Output the (x, y) coordinate of the center of the cell containing the given text.  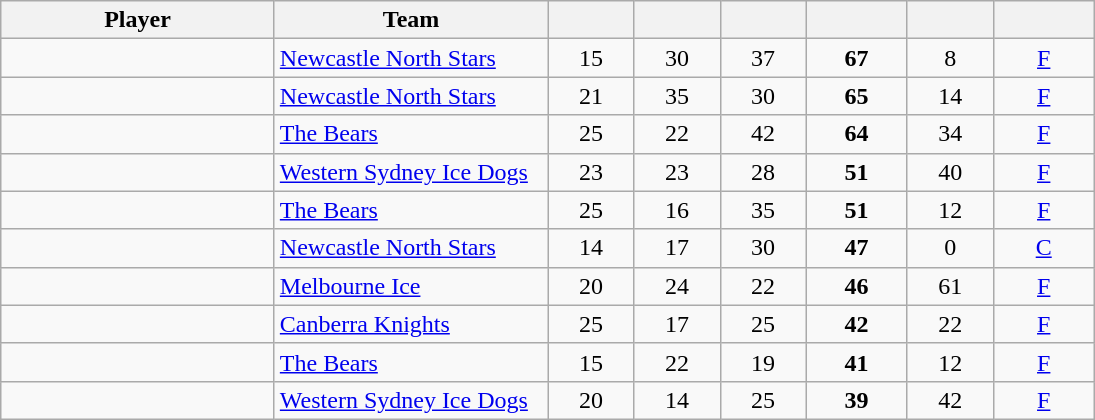
19 (763, 362)
41 (856, 362)
37 (763, 58)
16 (677, 210)
67 (856, 58)
46 (856, 286)
C (1044, 248)
64 (856, 134)
28 (763, 172)
Team (411, 20)
Melbourne Ice (411, 286)
39 (856, 400)
65 (856, 96)
24 (677, 286)
21 (591, 96)
40 (950, 172)
47 (856, 248)
Player (138, 20)
0 (950, 248)
34 (950, 134)
8 (950, 58)
Canberra Knights (411, 324)
61 (950, 286)
